From the cell containing the given text, extract its center point as [X, Y] coordinate. 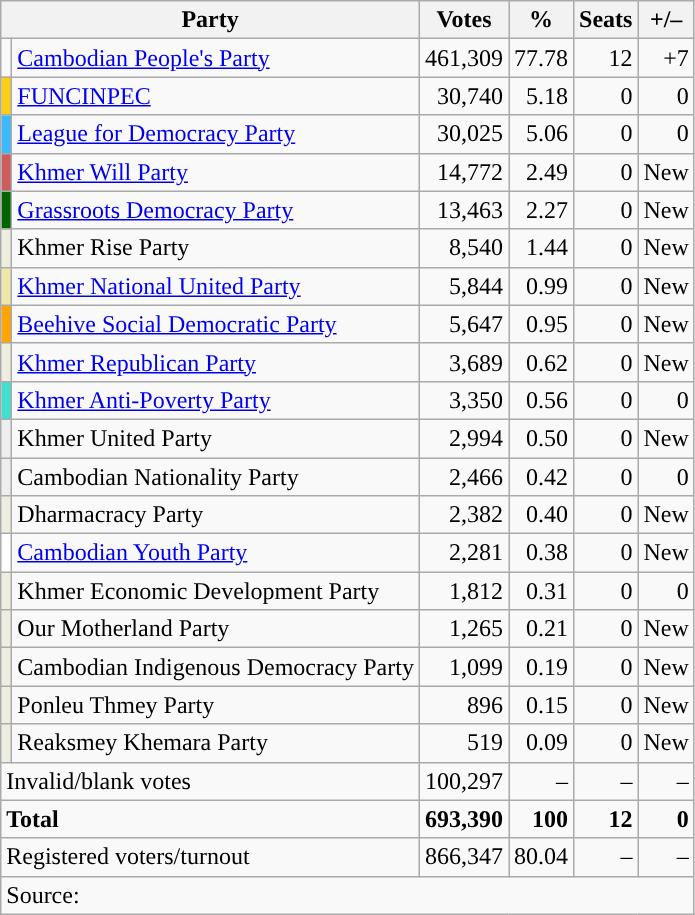
Our Motherland Party [216, 629]
+7 [666, 58]
80.04 [540, 857]
2,466 [464, 477]
693,390 [464, 819]
3,350 [464, 400]
0.15 [540, 705]
5.18 [540, 96]
8,540 [464, 248]
FUNCINPEC [216, 96]
0.42 [540, 477]
% [540, 20]
Reaksmey Khemara Party [216, 743]
2.27 [540, 210]
100,297 [464, 781]
Khmer Economic Development Party [216, 591]
Khmer Will Party [216, 172]
Source: [348, 895]
1,265 [464, 629]
0.09 [540, 743]
461,309 [464, 58]
Party [210, 20]
866,347 [464, 857]
0.50 [540, 438]
Total [210, 819]
0.21 [540, 629]
30,025 [464, 134]
Cambodian Nationality Party [216, 477]
Dharmacracy Party [216, 515]
Khmer United Party [216, 438]
Cambodian Indigenous Democracy Party [216, 667]
1.44 [540, 248]
77.78 [540, 58]
100 [540, 819]
Cambodian Youth Party [216, 553]
896 [464, 705]
2,994 [464, 438]
1,099 [464, 667]
Votes [464, 20]
Beehive Social Democratic Party [216, 324]
League for Democracy Party [216, 134]
0.31 [540, 591]
5,647 [464, 324]
5.06 [540, 134]
Seats [606, 20]
0.40 [540, 515]
Ponleu Thmey Party [216, 705]
13,463 [464, 210]
Khmer Anti-Poverty Party [216, 400]
+/– [666, 20]
519 [464, 743]
Khmer Rise Party [216, 248]
14,772 [464, 172]
0.95 [540, 324]
0.38 [540, 553]
2,281 [464, 553]
Grassroots Democracy Party [216, 210]
1,812 [464, 591]
2,382 [464, 515]
30,740 [464, 96]
0.19 [540, 667]
Registered voters/turnout [210, 857]
Cambodian People's Party [216, 58]
Khmer National United Party [216, 286]
2.49 [540, 172]
Invalid/blank votes [210, 781]
Khmer Republican Party [216, 362]
5,844 [464, 286]
0.62 [540, 362]
0.99 [540, 286]
0.56 [540, 400]
3,689 [464, 362]
